Capture the cell that displays the provided text and extract its (x, y) central coordinate. 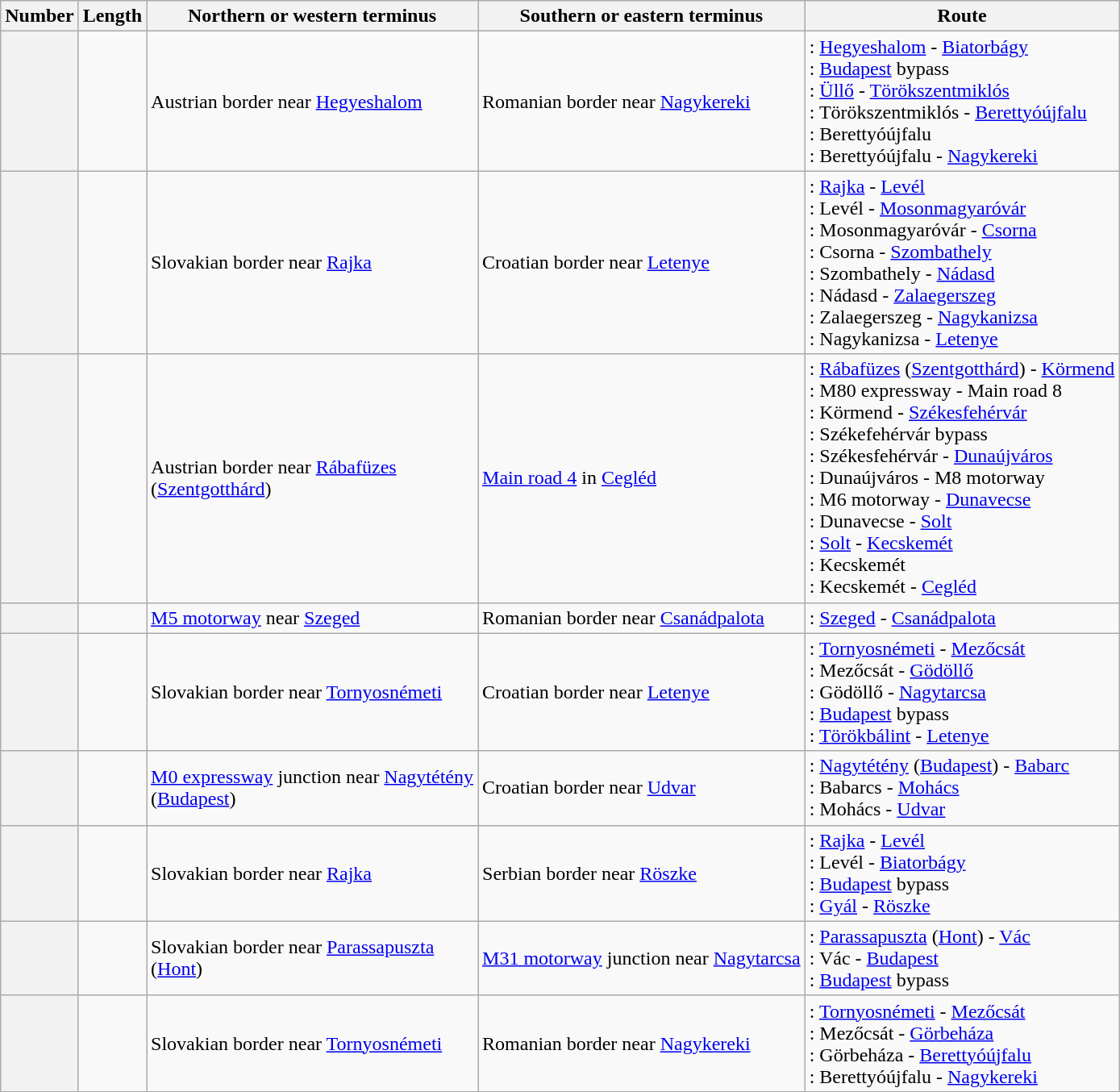
: Tornyosnémeti - Mezőcsát: Mezőcsát - Görbeháza: Görbeháza - Berettyóújfalu: Berettyóújfalu - Nagykereki (962, 1044)
: Tornyosnémeti - Mezőcsát: Mezőcsát - Gödöllő: Gödöllő - Nagytarcsa: Budapest bypass: Törökbálint - Letenye (962, 692)
Northern or western terminus (313, 16)
Serbian border near Röszke (642, 873)
Length (112, 16)
M5 motorway near Szeged (313, 618)
: Nagytétény (Budapest) - Babarc: Babarcs - Mohács: Mohács - Udvar (962, 788)
Number (40, 16)
Slovakian border near Parassapuszta(Hont) (313, 958)
Croatian border near Udvar (642, 788)
Austrian border near Rábafüzes(Szentgotthárd) (313, 478)
M31 motorway junction near Nagytarcsa (642, 958)
: Parassapuszta (Hont) - Vác: Vác - Budapest: Budapest bypass (962, 958)
: Hegyeshalom - Biatorbágy: Budapest bypass: Üllő - Törökszentmiklós: Törökszentmiklós - Berettyóújfalu: Berettyóújfalu: Berettyóújfalu - Nagykereki (962, 102)
: Szeged - Csanádpalota (962, 618)
Main road 4 in Cegléd (642, 478)
Route (962, 16)
Romanian border near Csanádpalota (642, 618)
M0 expressway junction near Nagytétény(Budapest) (313, 788)
: Rajka - Levél: Levél - Biatorbágy: Budapest bypass: Gyál - Röszke (962, 873)
Austrian border near Hegyeshalom (313, 102)
Southern or eastern terminus (642, 16)
